Determine the (x, y) coordinate at the center of the cell enclosing the given text.  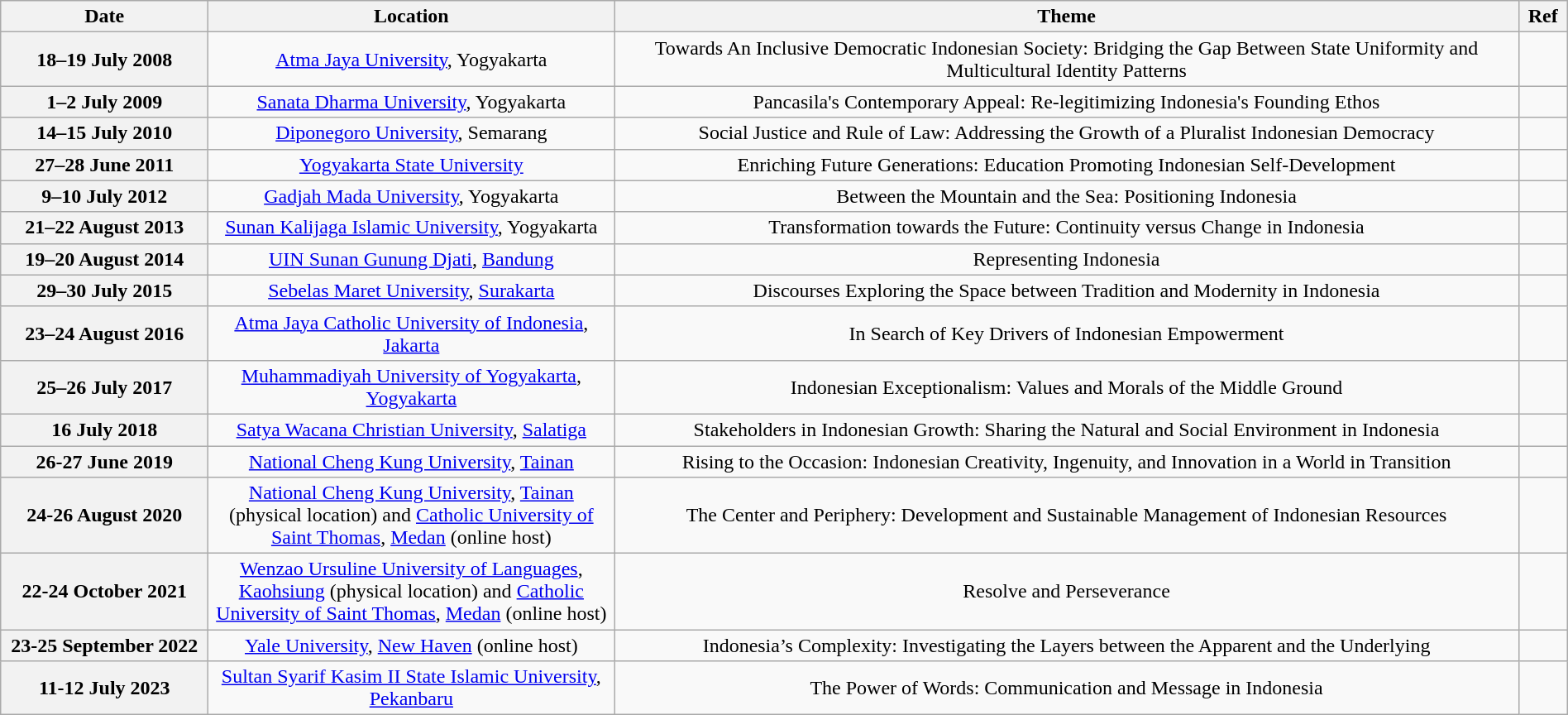
Date (104, 17)
Satya Wacana Christian University, Salatiga (412, 429)
Enriching Future Generations: Education Promoting Indonesian Self-Development (1067, 165)
1–2 July 2009 (104, 102)
Rising to the Occasion: Indonesian Creativity, Ingenuity, and Innovation in a World in Transition (1067, 461)
Sunan Kalijaga Islamic University, Yogyakarta (412, 228)
Wenzao Ursuline University of Languages, Kaohsiung (physical location) and Catholic University of Saint Thomas, Medan (online host) (412, 592)
Resolve and Perseverance (1067, 592)
Stakeholders in Indonesian Growth: Sharing the Natural and Social Environment in Indonesia (1067, 429)
25–26 July 2017 (104, 387)
24-26 August 2020 (104, 516)
Yogyakarta State University (412, 165)
Location (412, 17)
Gadjah Mada University, Yogyakarta (412, 196)
27–28 June 2011 (104, 165)
Discourses Exploring the Space between Tradition and Modernity in Indonesia (1067, 290)
Sanata Dharma University, Yogyakarta (412, 102)
14–15 July 2010 (104, 133)
9–10 July 2012 (104, 196)
Yale University, New Haven (online host) (412, 645)
18–19 July 2008 (104, 60)
Between the Mountain and the Sea: Positioning Indonesia (1067, 196)
Social Justice and Rule of Law: Addressing the Growth of a Pluralist Indonesian Democracy (1067, 133)
The Power of Words: Communication and Message in Indonesia (1067, 689)
Representing Indonesia (1067, 259)
Pancasila's Contemporary Appeal: Re-legitimizing Indonesia's Founding Ethos (1067, 102)
Towards An Inclusive Democratic Indonesian Society: Bridging the Gap Between State Uniformity and Multicultural Identity Patterns (1067, 60)
19–20 August 2014 (104, 259)
Theme (1067, 17)
Indonesia’s Complexity: Investigating the Layers between the Apparent and the Underlying (1067, 645)
Atma Jaya University, Yogyakarta (412, 60)
23-25 September 2022 (104, 645)
UIN Sunan Gunung Djati, Bandung (412, 259)
Indonesian Exceptionalism: Values and Morals of the Middle Ground (1067, 387)
16 July 2018 (104, 429)
Transformation towards the Future: Continuity versus Change in Indonesia (1067, 228)
26-27 June 2019 (104, 461)
Atma Jaya Catholic University of Indonesia, Jakarta (412, 333)
The Center and Periphery: Development and Sustainable Management of Indonesian Resources (1067, 516)
Ref (1543, 17)
22-24 October 2021 (104, 592)
Sebelas Maret University, Surakarta (412, 290)
Sultan Syarif Kasim II State Islamic University, Pekanbaru (412, 689)
23–24 August 2016 (104, 333)
National Cheng Kung University, Tainan (412, 461)
National Cheng Kung University, Tainan (physical location) and Catholic University of Saint Thomas, Medan (online host) (412, 516)
11-12 July 2023 (104, 689)
In Search of Key Drivers of Indonesian Empowerment (1067, 333)
Diponegoro University, Semarang (412, 133)
Muhammadiyah University of Yogyakarta, Yogyakarta (412, 387)
21–22 August 2013 (104, 228)
29–30 July 2015 (104, 290)
